Identify which cell holds the provided text, then report its (X, Y) central coordinate. 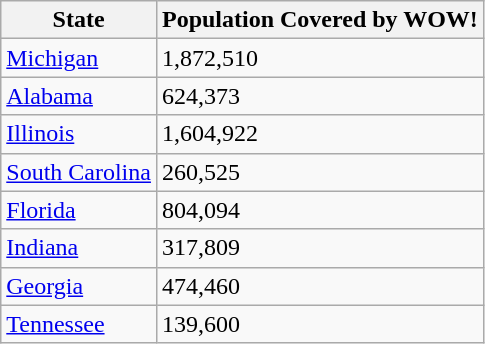
Georgia (79, 286)
State (79, 20)
1,872,510 (320, 58)
South Carolina (79, 172)
Illinois (79, 134)
Population Covered by WOW! (320, 20)
Tennessee (79, 324)
Indiana (79, 248)
474,460 (320, 286)
Florida (79, 210)
139,600 (320, 324)
804,094 (320, 210)
624,373 (320, 96)
260,525 (320, 172)
1,604,922 (320, 134)
Michigan (79, 58)
Alabama (79, 96)
317,809 (320, 248)
